From the cell containing the given text, extract its center point as [X, Y] coordinate. 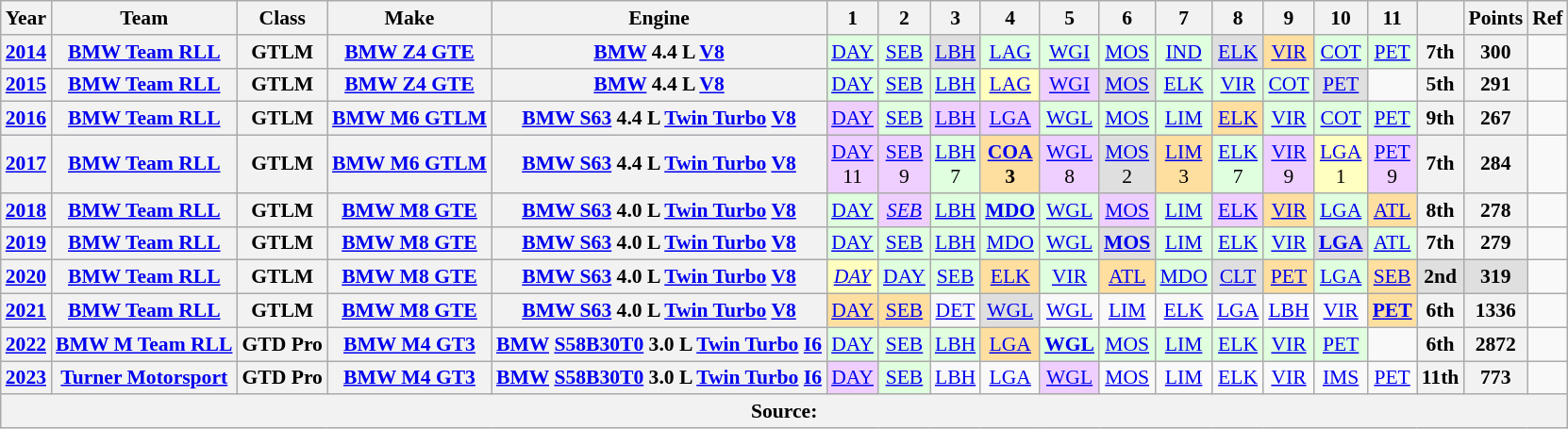
2018 [26, 210]
BMW M Team RLL [143, 344]
8 [1238, 18]
LBH7 [955, 164]
291 [1495, 85]
3 [955, 18]
IND [1183, 52]
Points [1495, 18]
10 [1342, 18]
279 [1495, 243]
2023 [26, 378]
PET9 [1393, 164]
11th [1441, 378]
2nd [1441, 277]
319 [1495, 277]
2020 [26, 277]
WGL8 [1070, 164]
1336 [1495, 311]
LIM3 [1183, 164]
CLT [1238, 277]
773 [1495, 378]
2872 [1495, 344]
9 [1289, 18]
Source: [785, 412]
Team [143, 18]
11 [1393, 18]
9th [1441, 119]
Ref [1547, 18]
2019 [26, 243]
5th [1441, 85]
Turner Motorsport [143, 378]
5 [1070, 18]
2015 [26, 85]
6 [1126, 18]
COA3 [1009, 164]
267 [1495, 119]
LGA1 [1342, 164]
2 [904, 18]
DET [955, 311]
278 [1495, 210]
284 [1495, 164]
Engine [659, 18]
4 [1009, 18]
IMS [1342, 378]
2021 [26, 311]
2017 [26, 164]
2014 [26, 52]
1 [853, 18]
Year [26, 18]
300 [1495, 52]
7 [1183, 18]
VIR9 [1289, 164]
Make [409, 18]
DAY11 [853, 164]
MOS2 [1126, 164]
ELK7 [1238, 164]
2016 [26, 119]
Class [281, 18]
SEB9 [904, 164]
2022 [26, 344]
8th [1441, 210]
